Provide the [x, y] coordinate of the cell's center where the given text is located.  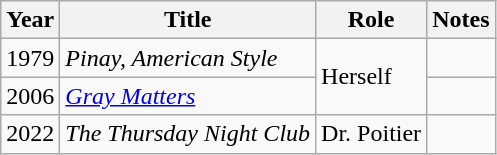
Title [188, 20]
Pinay, American Style [188, 58]
Dr. Poitier [372, 134]
The Thursday Night Club [188, 134]
Notes [461, 20]
2006 [30, 96]
2022 [30, 134]
Herself [372, 77]
Year [30, 20]
Role [372, 20]
1979 [30, 58]
Gray Matters [188, 96]
